Return the (x, y) coordinate for the center point of the cell that contains the specified text.  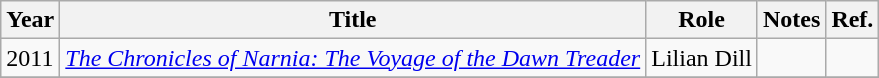
The Chronicles of Narnia: The Voyage of the Dawn Treader (353, 58)
Role (702, 20)
2011 (30, 58)
Title (353, 20)
Lilian Dill (702, 58)
Year (30, 20)
Notes (791, 20)
Ref. (852, 20)
